Search for the cell housing the specified text and yield its [x, y] center coordinate. 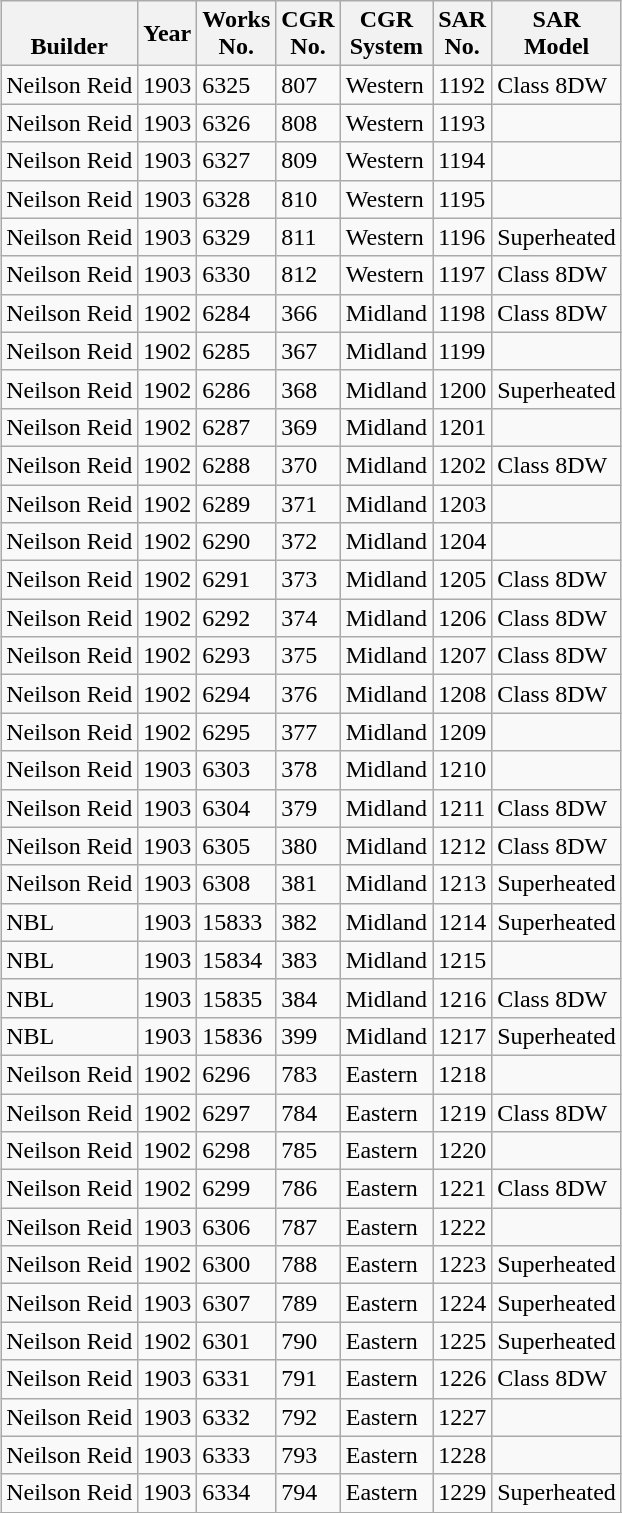
6306 [236, 1227]
15835 [236, 998]
1204 [462, 542]
1217 [462, 1036]
788 [308, 1265]
6295 [236, 732]
1202 [462, 465]
810 [308, 199]
1195 [462, 199]
1208 [462, 694]
1221 [462, 1189]
378 [308, 770]
1224 [462, 1303]
SARNo. [462, 34]
1203 [462, 503]
380 [308, 846]
1219 [462, 1113]
15836 [236, 1036]
791 [308, 1379]
6329 [236, 237]
792 [308, 1417]
811 [308, 237]
6292 [236, 618]
6327 [236, 161]
1199 [462, 351]
384 [308, 998]
367 [308, 351]
383 [308, 960]
SARModel [557, 34]
1222 [462, 1227]
6333 [236, 1455]
812 [308, 275]
379 [308, 808]
6284 [236, 313]
1216 [462, 998]
6307 [236, 1303]
785 [308, 1151]
371 [308, 503]
382 [308, 922]
1215 [462, 960]
1213 [462, 884]
373 [308, 580]
381 [308, 884]
6304 [236, 808]
368 [308, 389]
369 [308, 427]
6328 [236, 199]
6297 [236, 1113]
1206 [462, 618]
1207 [462, 656]
6300 [236, 1265]
1201 [462, 427]
1197 [462, 275]
1198 [462, 313]
1225 [462, 1341]
6288 [236, 465]
6287 [236, 427]
372 [308, 542]
15834 [236, 960]
1212 [462, 846]
6331 [236, 1379]
790 [308, 1341]
6286 [236, 389]
6293 [236, 656]
6308 [236, 884]
1229 [462, 1493]
1214 [462, 922]
6290 [236, 542]
WorksNo. [236, 34]
6332 [236, 1417]
789 [308, 1303]
CGRSystem [386, 34]
783 [308, 1074]
1194 [462, 161]
6303 [236, 770]
1227 [462, 1417]
Builder [70, 34]
794 [308, 1493]
6305 [236, 846]
399 [308, 1036]
784 [308, 1113]
6330 [236, 275]
1223 [462, 1265]
370 [308, 465]
6326 [236, 123]
6294 [236, 694]
1228 [462, 1455]
CGRNo. [308, 34]
1200 [462, 389]
15833 [236, 922]
793 [308, 1455]
787 [308, 1227]
1193 [462, 123]
Year [168, 34]
6296 [236, 1074]
786 [308, 1189]
1211 [462, 808]
375 [308, 656]
1209 [462, 732]
1226 [462, 1379]
1220 [462, 1151]
6325 [236, 85]
6301 [236, 1341]
6299 [236, 1189]
6289 [236, 503]
808 [308, 123]
376 [308, 694]
1218 [462, 1074]
6298 [236, 1151]
377 [308, 732]
6334 [236, 1493]
6291 [236, 580]
807 [308, 85]
1192 [462, 85]
1210 [462, 770]
366 [308, 313]
6285 [236, 351]
1196 [462, 237]
809 [308, 161]
1205 [462, 580]
374 [308, 618]
